Locate the cell with the specified text and output its (x, y) center coordinate. 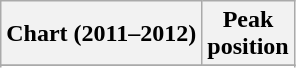
Chart (2011–2012) (102, 34)
Peakposition (248, 34)
